Output the (x, y) coordinate of the center of the cell containing the given text.  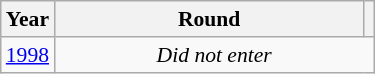
Year (28, 19)
Round (209, 19)
Did not enter (214, 55)
1998 (28, 55)
